From the cell containing the given text, extract its center point as (x, y) coordinate. 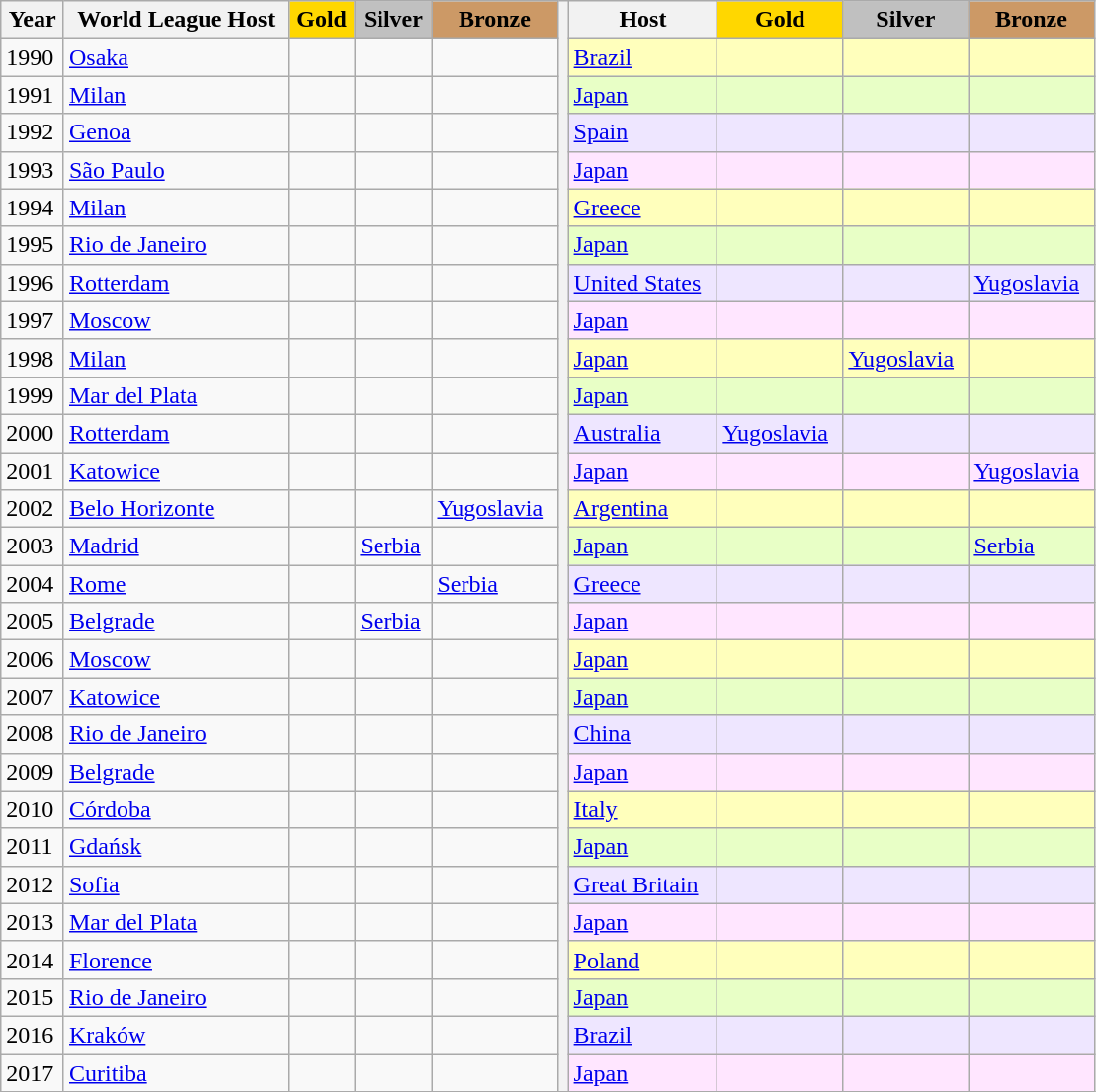
Kraków (176, 1035)
2006 (33, 659)
Belo Horizonte (176, 509)
1994 (33, 208)
2004 (33, 584)
Curitiba (176, 1072)
2011 (33, 847)
Gdańsk (176, 847)
Florence (176, 960)
Host (642, 20)
2009 (33, 772)
1997 (33, 320)
Spain (642, 132)
Argentina (642, 509)
1995 (33, 245)
2016 (33, 1035)
2008 (33, 734)
Sofia (176, 884)
Osaka (176, 57)
Genoa (176, 132)
2000 (33, 433)
Year (33, 20)
2003 (33, 546)
2005 (33, 622)
2012 (33, 884)
2002 (33, 509)
1993 (33, 170)
Rome (176, 584)
World League Host (176, 20)
1998 (33, 358)
São Paulo (176, 170)
Australia (642, 433)
2014 (33, 960)
Italy (642, 809)
Great Britain (642, 884)
1996 (33, 283)
1990 (33, 57)
2015 (33, 997)
2013 (33, 922)
Córdoba (176, 809)
Madrid (176, 546)
1992 (33, 132)
Poland (642, 960)
1999 (33, 395)
2001 (33, 471)
2010 (33, 809)
United States (642, 283)
1991 (33, 95)
2017 (33, 1072)
China (642, 734)
2007 (33, 697)
